Determine the [X, Y] coordinate at the center of the cell enclosing the given text.  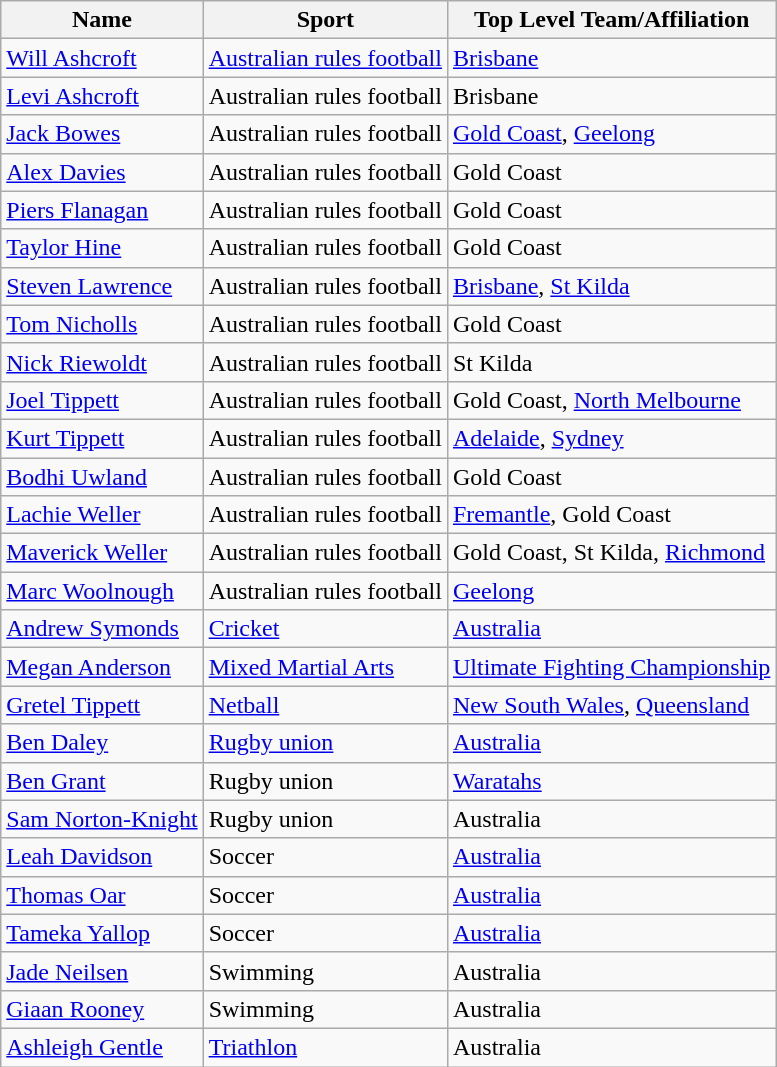
Andrew Symonds [102, 629]
Megan Anderson [102, 667]
Ben Grant [102, 781]
Nick Riewoldt [102, 362]
Giaan Rooney [102, 1009]
Marc Woolnough [102, 591]
Maverick Weller [102, 553]
Gold Coast, Geelong [611, 134]
Will Ashcroft [102, 58]
Piers Flanagan [102, 210]
Gold Coast, North Melbourne [611, 400]
Joel Tippett [102, 400]
Taylor Hine [102, 248]
Sam Norton-Knight [102, 819]
Gretel Tippett [102, 705]
Alex Davies [102, 172]
Name [102, 20]
Jack Bowes [102, 134]
Ben Daley [102, 743]
Ultimate Fighting Championship [611, 667]
St Kilda [611, 362]
Ashleigh Gentle [102, 1047]
Adelaide, Sydney [611, 438]
Thomas Oar [102, 895]
Bodhi Uwland [102, 477]
Cricket [325, 629]
Triathlon [325, 1047]
Leah Davidson [102, 857]
New South Wales, Queensland [611, 705]
Waratahs [611, 781]
Gold Coast, St Kilda, Richmond [611, 553]
Steven Lawrence [102, 286]
Tom Nicholls [102, 324]
Geelong [611, 591]
Sport [325, 20]
Lachie Weller [102, 515]
Netball [325, 705]
Tameka Yallop [102, 933]
Mixed Martial Arts [325, 667]
Brisbane, St Kilda [611, 286]
Fremantle, Gold Coast [611, 515]
Top Level Team/Affiliation [611, 20]
Levi Ashcroft [102, 96]
Kurt Tippett [102, 438]
Jade Neilsen [102, 971]
